Provide the [x, y] coordinate of the cell's center where the given text is located.  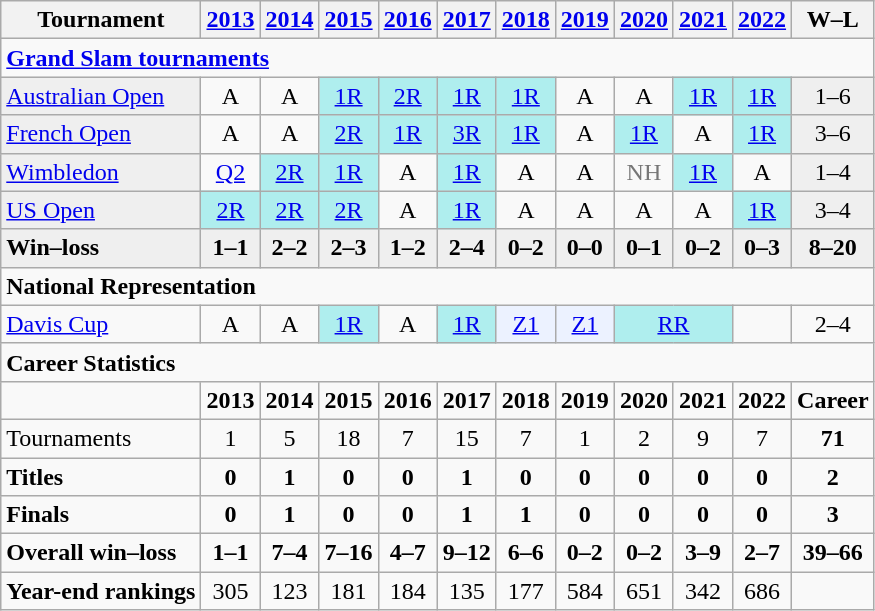
US Open [101, 210]
National Representation [438, 286]
18 [348, 438]
3R [466, 134]
686 [762, 591]
181 [348, 591]
0–0 [584, 248]
Grand Slam tournaments [438, 58]
305 [230, 591]
5 [290, 438]
15 [466, 438]
W–L [834, 20]
Davis Cup [101, 324]
2–3 [348, 248]
Career Statistics [438, 362]
184 [408, 591]
0–3 [762, 248]
1–2 [408, 248]
39–66 [834, 553]
Australian Open [101, 96]
Q2 [230, 172]
Finals [101, 515]
651 [644, 591]
9 [702, 438]
584 [584, 591]
Overall win–loss [101, 553]
1–6 [834, 96]
177 [526, 591]
3 [834, 515]
NH [644, 172]
Tournament [101, 20]
8–20 [834, 248]
French Open [101, 134]
RR [673, 324]
1–4 [834, 172]
7–4 [290, 553]
2–2 [290, 248]
Wimbledon [101, 172]
Win–loss [101, 248]
7–16 [348, 553]
71 [834, 438]
Year-end rankings [101, 591]
135 [466, 591]
3–4 [834, 210]
9–12 [466, 553]
Career [834, 400]
3–6 [834, 134]
6–6 [526, 553]
4–7 [408, 553]
Titles [101, 477]
Tournaments [101, 438]
342 [702, 591]
123 [290, 591]
3–9 [702, 553]
0–1 [644, 248]
2–7 [762, 553]
